Extract the [X, Y] coordinate from the center of the cell holding the provided text.  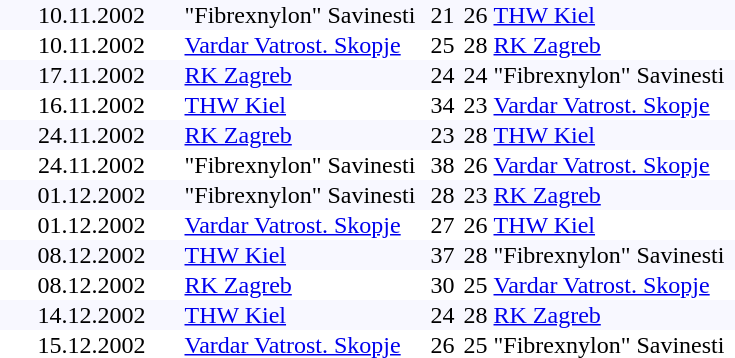
14.12.2002 [92, 315]
30 [442, 285]
16.11.2002 [92, 105]
37 [442, 255]
34 [442, 105]
27 [442, 225]
38 [442, 165]
17.11.2002 [92, 75]
21 [442, 15]
